Find where the given text appears and provide that cell's center as (x, y) coordinate. 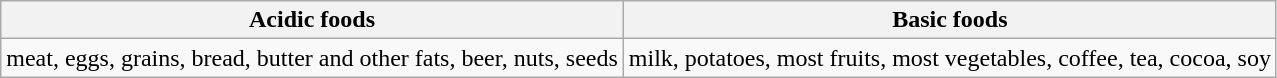
Basic foods (950, 20)
milk, potatoes, most fruits, most vegetables, coffee, tea, cocoa, soy (950, 58)
meat, eggs, grains, bread, butter and other fats, beer, nuts, seeds (312, 58)
Acidic foods (312, 20)
